Pinpoint the cell where the given text exists, returning its (x, y) midpoint coordinate. 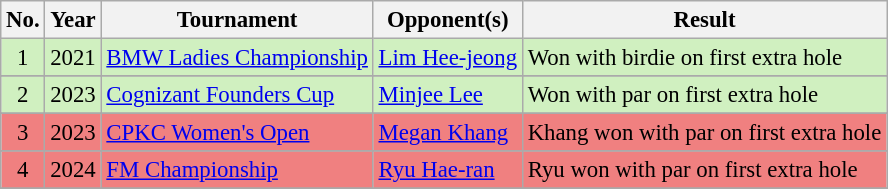
No. (23, 20)
BMW Ladies Championship (237, 58)
Won with birdie on first extra hole (704, 58)
3 (23, 133)
Minjee Lee (448, 95)
Ryu won with par on first extra hole (704, 170)
Year (73, 20)
2024 (73, 170)
4 (23, 170)
FM Championship (237, 170)
1 (23, 58)
Tournament (237, 20)
Megan Khang (448, 133)
Cognizant Founders Cup (237, 95)
Khang won with par on first extra hole (704, 133)
Ryu Hae-ran (448, 170)
CPKC Women's Open (237, 133)
2021 (73, 58)
Result (704, 20)
Lim Hee-jeong (448, 58)
Opponent(s) (448, 20)
2 (23, 95)
Won with par on first extra hole (704, 95)
